For the text-containing cell, return its midpoint in [x, y] coordinate format. 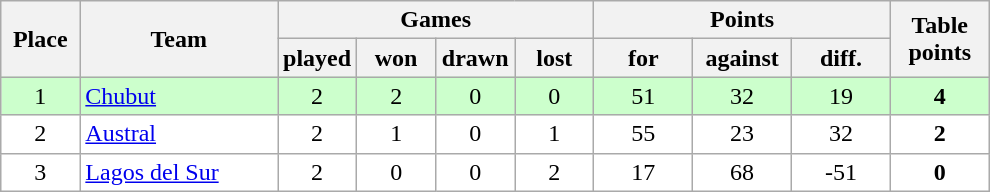
lost [554, 58]
Games [436, 20]
diff. [842, 58]
68 [742, 172]
-51 [842, 172]
drawn [476, 58]
Tablepoints [940, 39]
won [396, 58]
55 [644, 134]
Chubut [179, 96]
17 [644, 172]
51 [644, 96]
Points [742, 20]
Team [179, 39]
played [318, 58]
3 [40, 172]
4 [940, 96]
23 [742, 134]
Place [40, 39]
19 [842, 96]
Lagos del Sur [179, 172]
Austral [179, 134]
against [742, 58]
for [644, 58]
